Extract the [X, Y] coordinate from the center of the cell holding the provided text.  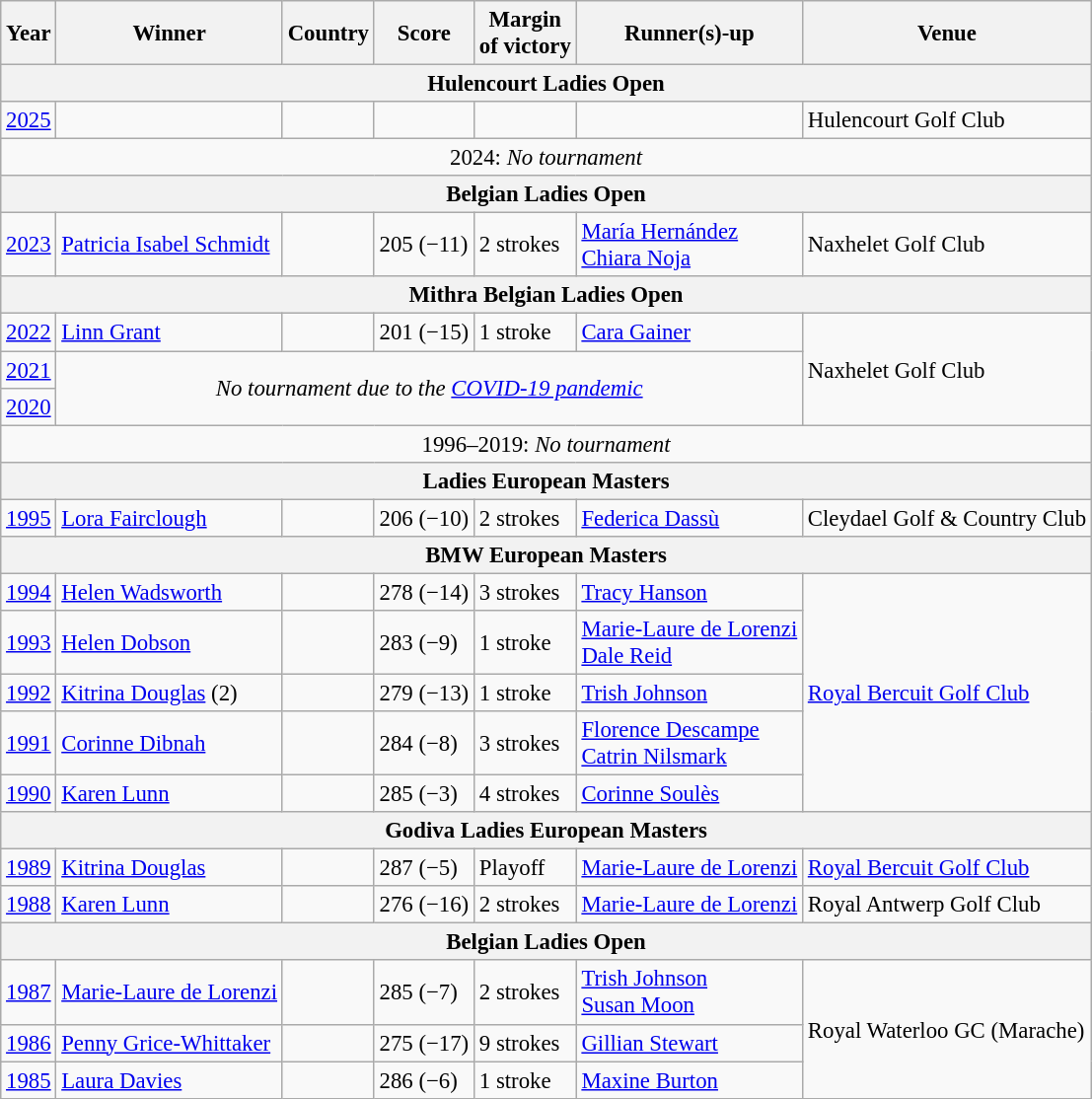
Corinne Soulès [689, 794]
Score [424, 34]
Helen Wadsworth [170, 592]
1994 [29, 592]
Corinne Dibnah [170, 744]
2020 [29, 406]
Marie-Laure de Lorenzi Dale Reid [689, 643]
279 (−13) [424, 693]
María Hernández Chiara Noja [689, 245]
9 strokes [525, 1043]
Mithra Belgian Ladies Open [546, 295]
1985 [29, 1080]
Penny Grice-Whittaker [170, 1043]
1995 [29, 518]
Trish Johnson [689, 693]
205 (−11) [424, 245]
285 (−7) [424, 992]
Hulencourt Golf Club [947, 120]
Lora Fairclough [170, 518]
Linn Grant [170, 332]
206 (−10) [424, 518]
No tournament due to the COVID-19 pandemic [430, 389]
2024: No tournament [546, 158]
Country [328, 34]
2023 [29, 245]
Federica Dassù [689, 518]
Tracy Hanson [689, 592]
Maxine Burton [689, 1080]
287 (−5) [424, 868]
Marginof victory [525, 34]
276 (−16) [424, 905]
1990 [29, 794]
Trish Johnson Susan Moon [689, 992]
BMW European Masters [546, 555]
Playoff [525, 868]
Helen Dobson [170, 643]
1987 [29, 992]
2021 [29, 370]
Royal Waterloo GC (Marache) [947, 1030]
Runner(s)-up [689, 34]
284 (−8) [424, 744]
Florence Descampe Catrin Nilsmark [689, 744]
286 (−6) [424, 1080]
1993 [29, 643]
2025 [29, 120]
Kitrina Douglas (2) [170, 693]
Ladies European Masters [546, 480]
1986 [29, 1043]
Laura Davies [170, 1080]
Cara Gainer [689, 332]
Patricia Isabel Schmidt [170, 245]
Godiva Ladies European Masters [546, 831]
2022 [29, 332]
4 strokes [525, 794]
Hulencourt Ladies Open [546, 84]
1992 [29, 693]
275 (−17) [424, 1043]
Gillian Stewart [689, 1043]
Cleydael Golf & Country Club [947, 518]
283 (−9) [424, 643]
Kitrina Douglas [170, 868]
1988 [29, 905]
1996–2019: No tournament [546, 444]
Winner [170, 34]
278 (−14) [424, 592]
201 (−15) [424, 332]
Year [29, 34]
1989 [29, 868]
Venue [947, 34]
1991 [29, 744]
285 (−3) [424, 794]
Royal Antwerp Golf Club [947, 905]
